Identify which cell holds the provided text, then report its [X, Y] central coordinate. 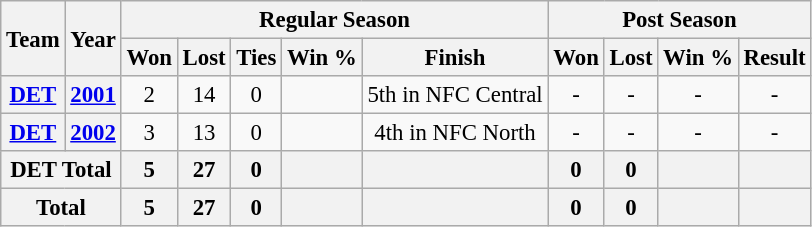
4th in NFC North [455, 133]
2 [149, 95]
Year [93, 38]
Result [774, 58]
2002 [93, 133]
Team [33, 38]
Total [61, 208]
DET Total [61, 170]
Ties [256, 58]
Regular Season [334, 20]
5th in NFC Central [455, 95]
Post Season [680, 20]
13 [204, 133]
3 [149, 133]
14 [204, 95]
2001 [93, 95]
Finish [455, 58]
